Pinpoint the cell where the given text exists, returning its (X, Y) midpoint coordinate. 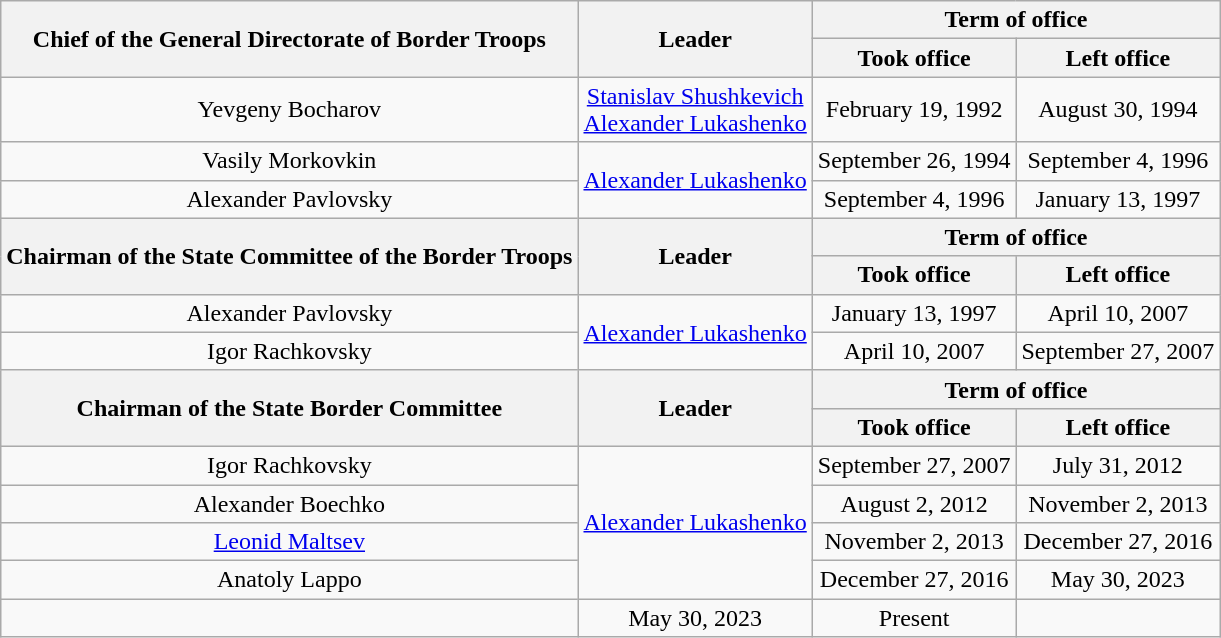
Present (914, 618)
Leonid Maltsev (290, 542)
August 2, 2012 (914, 503)
Chief of the General Directorate of Border Troops (290, 39)
Stanislav ShushkevichAlexander Lukashenko (695, 110)
Chairman of the State Committee of the Border Troops (290, 256)
September 26, 1994 (914, 161)
August 30, 1994 (1118, 110)
Yevgeny Bocharov (290, 110)
Anatoly Lappo (290, 580)
February 19, 1992 (914, 110)
Vasily Morkovkin (290, 161)
Alexander Boechko (290, 503)
Chairman of the State Border Committee (290, 408)
July 31, 2012 (1118, 465)
